Locate the cell with the specified text and output its [x, y] center coordinate. 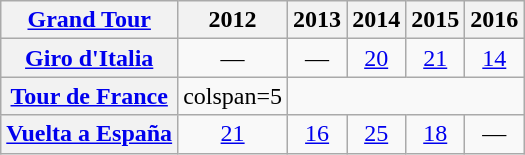
2016 [494, 20]
16 [318, 134]
14 [494, 58]
colspan=5 [233, 96]
Vuelta a España [90, 134]
Giro d'Italia [90, 58]
2014 [376, 20]
25 [376, 134]
2012 [233, 20]
2015 [436, 20]
Grand Tour [90, 20]
20 [376, 58]
Tour de France [90, 96]
18 [436, 134]
2013 [318, 20]
